Detect which cell encompasses the target text, then output its (X, Y) center coordinate. 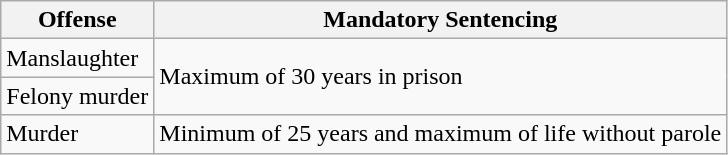
Maximum of 30 years in prison (440, 77)
Manslaughter (78, 58)
Offense (78, 20)
Murder (78, 134)
Felony murder (78, 96)
Mandatory Sentencing (440, 20)
Minimum of 25 years and maximum of life without parole (440, 134)
